Scan for the cell matching the given text and deliver its [x, y] coordinate at center. 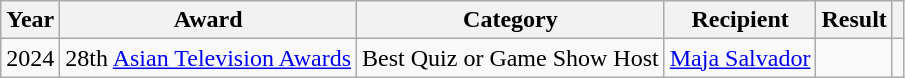
Maja Salvador [740, 58]
Category [511, 20]
Result [854, 20]
Year [30, 20]
Award [208, 20]
28th Asian Television Awards [208, 58]
Recipient [740, 20]
Best Quiz or Game Show Host [511, 58]
2024 [30, 58]
